From the cell containing the given text, extract its center point as (x, y) coordinate. 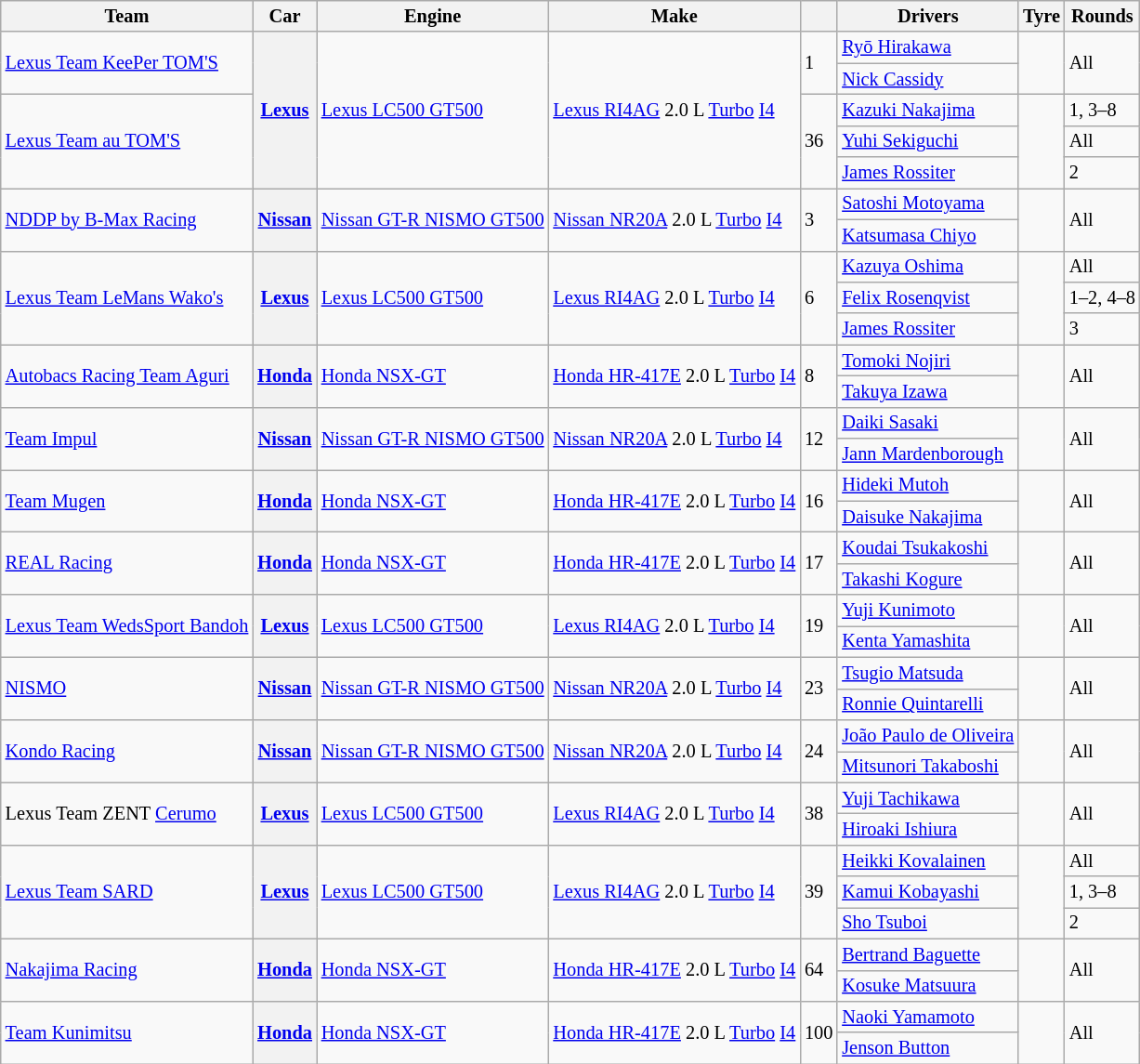
Hiroaki Ishiura (927, 829)
Kazuya Oshima (927, 267)
Satoshi Motoyama (927, 204)
Daisuke Nakajima (927, 517)
Takuya Izawa (927, 391)
Heikki Kovalainen (927, 860)
39 (819, 892)
Engine (433, 16)
Car (284, 16)
Tsugio Matsuda (927, 673)
Ryō Hirakawa (927, 47)
Lexus Team WedsSport Bandoh (126, 626)
Lexus Team au TOM'S (126, 141)
Team Kunimitsu (126, 1031)
Nakajima Racing (126, 970)
Team Impul (126, 439)
Koudai Tsukakoshi (927, 547)
Autobacs Racing Team Aguri (126, 375)
Bertrand Baguette (927, 954)
REAL Racing (126, 563)
Make (675, 16)
Team (126, 16)
Yuhi Sekiguchi (927, 141)
1–2, 4–8 (1102, 297)
Rounds (1102, 16)
Drivers (927, 16)
Jenson Button (927, 1048)
Lexus Team LeMans Wako's (126, 297)
Tyre (1042, 16)
Felix Rosenqvist (927, 297)
6 (819, 297)
Yuji Kunimoto (927, 611)
João Paulo de Oliveira (927, 735)
19 (819, 626)
Yuji Tachikawa (927, 798)
Lexus Team KeePer TOM'S (126, 63)
38 (819, 814)
Kondo Racing (126, 751)
Naoki Yamamoto (927, 1017)
Takashi Kogure (927, 579)
Kosuke Matsuura (927, 986)
Ronnie Quintarelli (927, 704)
Team Mugen (126, 500)
Sho Tsuboi (927, 923)
16 (819, 500)
24 (819, 751)
Daiki Sasaki (927, 423)
12 (819, 439)
8 (819, 375)
NDDP by B-Max Racing (126, 219)
Kamui Kobayashi (927, 892)
Lexus Team SARD (126, 892)
64 (819, 970)
Tomoki Nojiri (927, 361)
Kenta Yamashita (927, 641)
23 (819, 688)
Mitsunori Takaboshi (927, 767)
1 (819, 63)
Lexus Team ZENT Cerumo (126, 814)
Katsumasa Chiyo (927, 235)
17 (819, 563)
100 (819, 1031)
Hideki Mutoh (927, 485)
Nick Cassidy (927, 79)
Kazuki Nakajima (927, 110)
36 (819, 141)
Jann Mardenborough (927, 454)
NISMO (126, 688)
